Extract the (X, Y) coordinate from the center of the cell holding the provided text.  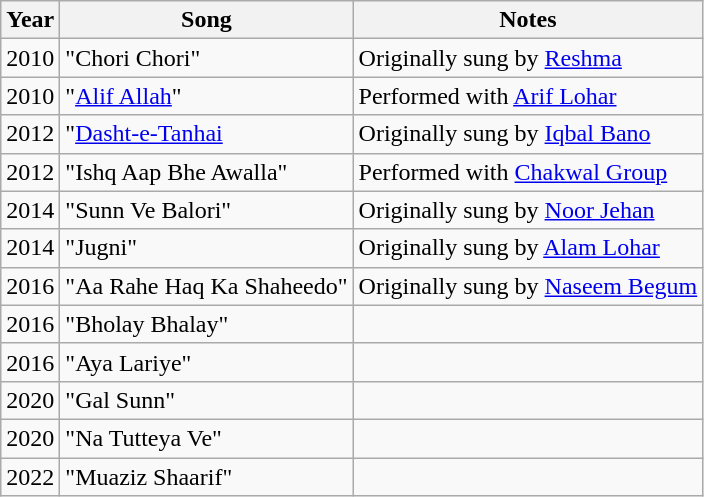
"Na Tutteya Ve" (206, 438)
"Aa Rahe Haq Ka Shaheedo" (206, 286)
"Dasht-e-Tanhai (206, 134)
Year (30, 20)
"Ishq Aap Bhe Awalla" (206, 172)
"Muaziz Shaarif" (206, 477)
Performed with Chakwal Group (528, 172)
Notes (528, 20)
Originally sung by Iqbal Bano (528, 134)
Performed with Arif Lohar (528, 96)
"Bholay Bhalay" (206, 324)
"Alif Allah" (206, 96)
Song (206, 20)
Originally sung by Noor Jehan (528, 210)
"Sunn Ve Balori" (206, 210)
"Jugni" (206, 248)
"Aya Lariye" (206, 362)
Originally sung by Alam Lohar (528, 248)
"Chori Chori" (206, 58)
Originally sung by Reshma (528, 58)
Originally sung by Naseem Begum (528, 286)
2022 (30, 477)
"Gal Sunn" (206, 400)
